Return the (X, Y) coordinate for the center point of the cell that contains the specified text.  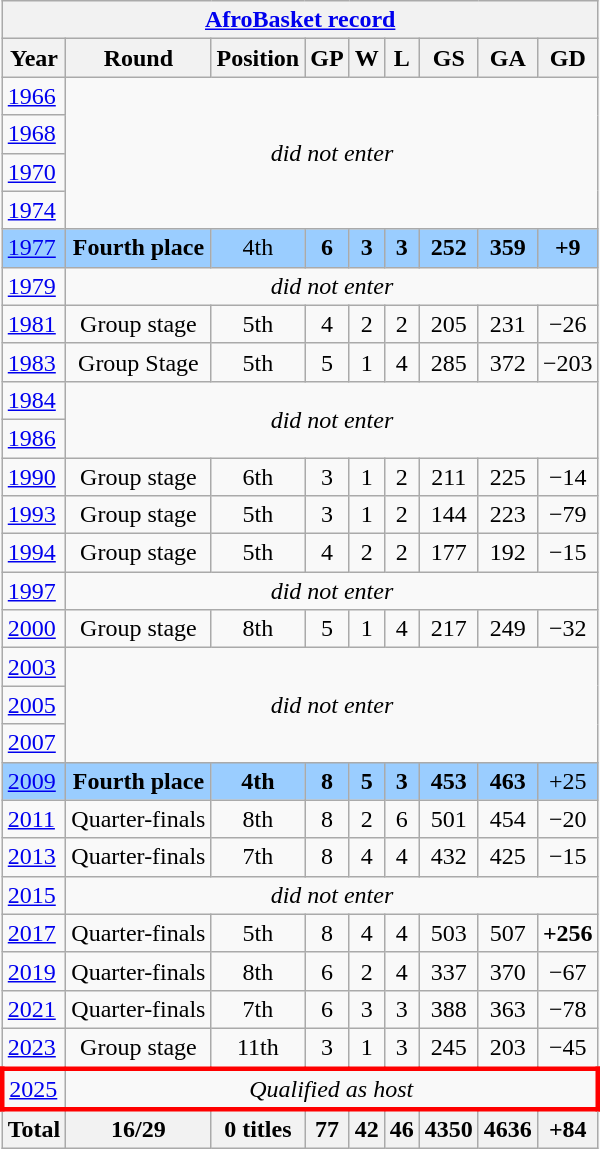
GA (508, 58)
1994 (34, 553)
77 (327, 1129)
2007 (34, 743)
370 (508, 971)
1979 (34, 286)
GS (448, 58)
252 (448, 248)
0 titles (258, 1129)
1986 (34, 438)
245 (448, 1048)
2017 (34, 933)
+256 (568, 933)
−78 (568, 1009)
2013 (34, 857)
2015 (34, 895)
1977 (34, 248)
337 (448, 971)
−14 (568, 477)
Qualified as host (332, 1088)
285 (448, 362)
1990 (34, 477)
−79 (568, 515)
1970 (34, 172)
+25 (568, 781)
6th (258, 477)
Round (138, 58)
−20 (568, 819)
4350 (448, 1129)
16/29 (138, 1129)
46 (402, 1129)
2003 (34, 667)
223 (508, 515)
211 (448, 477)
2005 (34, 705)
Total (34, 1129)
249 (508, 629)
1993 (34, 515)
−67 (568, 971)
507 (508, 933)
372 (508, 362)
42 (366, 1129)
1966 (34, 96)
453 (448, 781)
1997 (34, 591)
2019 (34, 971)
192 (508, 553)
Group Stage (138, 362)
363 (508, 1009)
GD (568, 58)
−203 (568, 362)
2021 (34, 1009)
388 (448, 1009)
Year (34, 58)
1984 (34, 400)
+84 (568, 1129)
2023 (34, 1048)
1968 (34, 134)
177 (448, 553)
225 (508, 477)
2025 (34, 1088)
Position (258, 58)
2011 (34, 819)
L (402, 58)
463 (508, 781)
205 (448, 324)
W (366, 58)
11th (258, 1048)
203 (508, 1048)
−32 (568, 629)
454 (508, 819)
359 (508, 248)
2009 (34, 781)
1981 (34, 324)
231 (508, 324)
−26 (568, 324)
144 (448, 515)
432 (448, 857)
GP (327, 58)
AfroBasket record (300, 20)
+9 (568, 248)
501 (448, 819)
−45 (568, 1048)
425 (508, 857)
1983 (34, 362)
2000 (34, 629)
217 (448, 629)
4636 (508, 1129)
503 (448, 933)
1974 (34, 210)
